Find where the given text appears and provide that cell's center as [X, Y] coordinate. 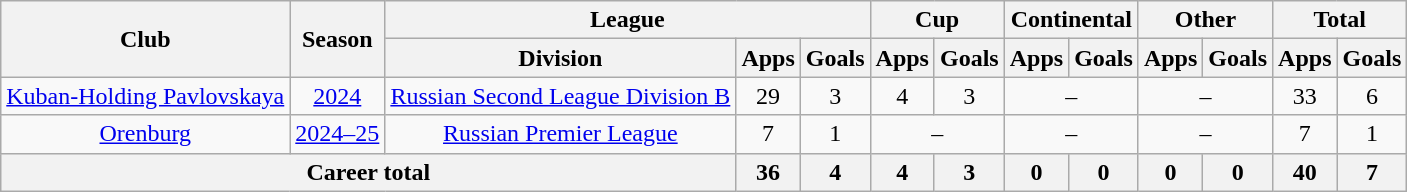
2024 [338, 96]
33 [1305, 96]
6 [1372, 96]
2024–25 [338, 134]
Continental [1071, 20]
Career total [368, 172]
40 [1305, 172]
Total [1340, 20]
Orenburg [146, 134]
Kuban-Holding Pavlovskaya [146, 96]
Cup [937, 20]
League [628, 20]
Russian Premier League [560, 134]
29 [768, 96]
Other [1205, 20]
Club [146, 39]
36 [768, 172]
Season [338, 39]
Division [560, 58]
Russian Second League Division B [560, 96]
